Find where the given text appears and provide that cell's center as (x, y) coordinate. 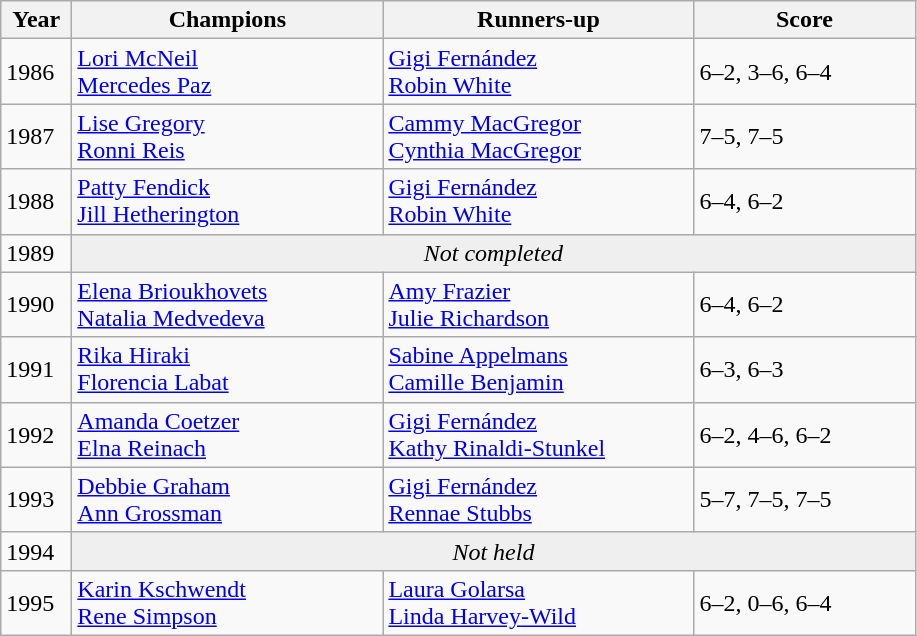
1990 (36, 304)
Lise Gregory Ronni Reis (228, 136)
6–2, 0–6, 6–4 (804, 602)
Gigi Fernández Rennae Stubbs (538, 500)
1991 (36, 370)
Laura Golarsa Linda Harvey-Wild (538, 602)
Amanda Coetzer Elna Reinach (228, 434)
Runners-up (538, 20)
1992 (36, 434)
1993 (36, 500)
1986 (36, 72)
Rika Hiraki Florencia Labat (228, 370)
Cammy MacGregor Cynthia MacGregor (538, 136)
Sabine Appelmans Camille Benjamin (538, 370)
6–3, 6–3 (804, 370)
6–2, 4–6, 6–2 (804, 434)
Karin Kschwendt Rene Simpson (228, 602)
Debbie Graham Ann Grossman (228, 500)
5–7, 7–5, 7–5 (804, 500)
1994 (36, 551)
1987 (36, 136)
Score (804, 20)
1995 (36, 602)
Amy Frazier Julie Richardson (538, 304)
Year (36, 20)
Lori McNeil Mercedes Paz (228, 72)
1988 (36, 202)
Patty Fendick Jill Hetherington (228, 202)
Elena Brioukhovets Natalia Medvedeva (228, 304)
7–5, 7–5 (804, 136)
Not held (494, 551)
Champions (228, 20)
6–2, 3–6, 6–4 (804, 72)
Not completed (494, 253)
Gigi Fernández Kathy Rinaldi-Stunkel (538, 434)
1989 (36, 253)
